Search for the cell housing the specified text and yield its (x, y) center coordinate. 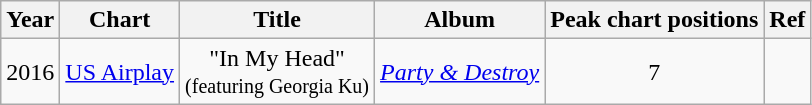
Title (278, 20)
2016 (30, 72)
Album (460, 20)
Party & Destroy (460, 72)
Peak chart positions (654, 20)
"In My Head"(featuring Georgia Ku) (278, 72)
Chart (120, 20)
Year (30, 20)
US Airplay (120, 72)
7 (654, 72)
Ref (788, 20)
